Locate the cell with the specified text and output its [x, y] center coordinate. 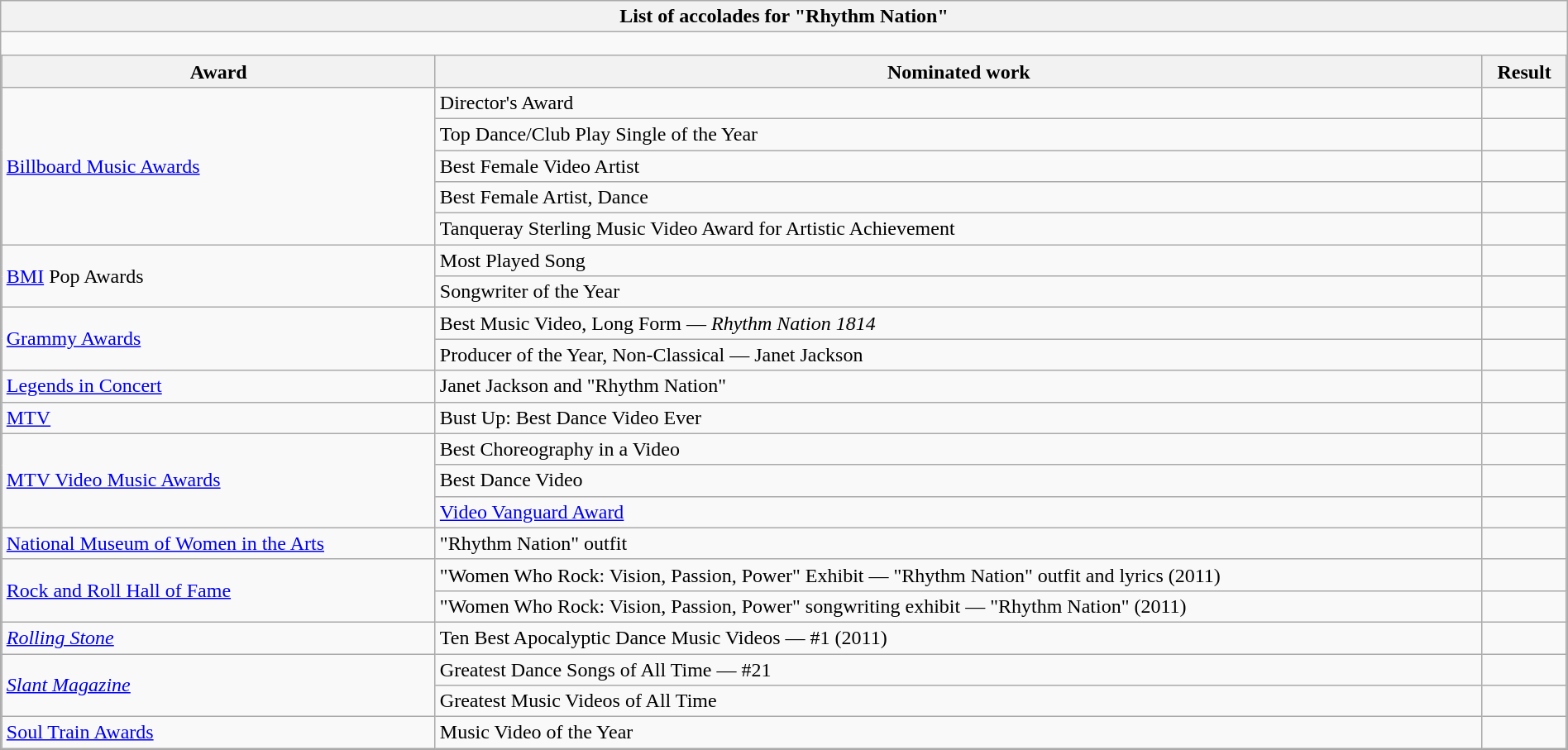
"Rhythm Nation" outfit [958, 543]
Best Music Video, Long Form — Rhythm Nation 1814 [958, 323]
Bust Up: Best Dance Video Ever [958, 418]
Nominated work [958, 71]
Rolling Stone [218, 638]
Director's Award [958, 103]
National Museum of Women in the Arts [218, 543]
Best Female Artist, Dance [958, 198]
MTV Video Music Awards [218, 480]
Ten Best Apocalyptic Dance Music Videos — #1 (2011) [958, 638]
Best Dance Video [958, 480]
Best Choreography in a Video [958, 449]
MTV [218, 418]
Greatest Music Videos of All Time [958, 701]
"Women Who Rock: Vision, Passion, Power" songwriting exhibit — "Rhythm Nation" (2011) [958, 606]
Janet Jackson and "Rhythm Nation" [958, 386]
Producer of the Year, Non-Classical — Janet Jackson [958, 355]
Billboard Music Awards [218, 165]
List of accolades for "Rhythm Nation" [784, 17]
Slant Magazine [218, 685]
Rock and Roll Hall of Fame [218, 590]
Legends in Concert [218, 386]
Result [1523, 71]
"Women Who Rock: Vision, Passion, Power" Exhibit — "Rhythm Nation" outfit and lyrics (2011) [958, 575]
Award [218, 71]
Soul Train Awards [218, 733]
Top Dance/Club Play Single of the Year [958, 134]
Most Played Song [958, 260]
Songwriter of the Year [958, 292]
Best Female Video Artist [958, 166]
Video Vanguard Award [958, 512]
BMI Pop Awards [218, 276]
Greatest Dance Songs of All Time — #21 [958, 669]
Tanqueray Sterling Music Video Award for Artistic Achievement [958, 229]
Music Video of the Year [958, 733]
Grammy Awards [218, 339]
